From the cell containing the given text, extract its center point as (X, Y) coordinate. 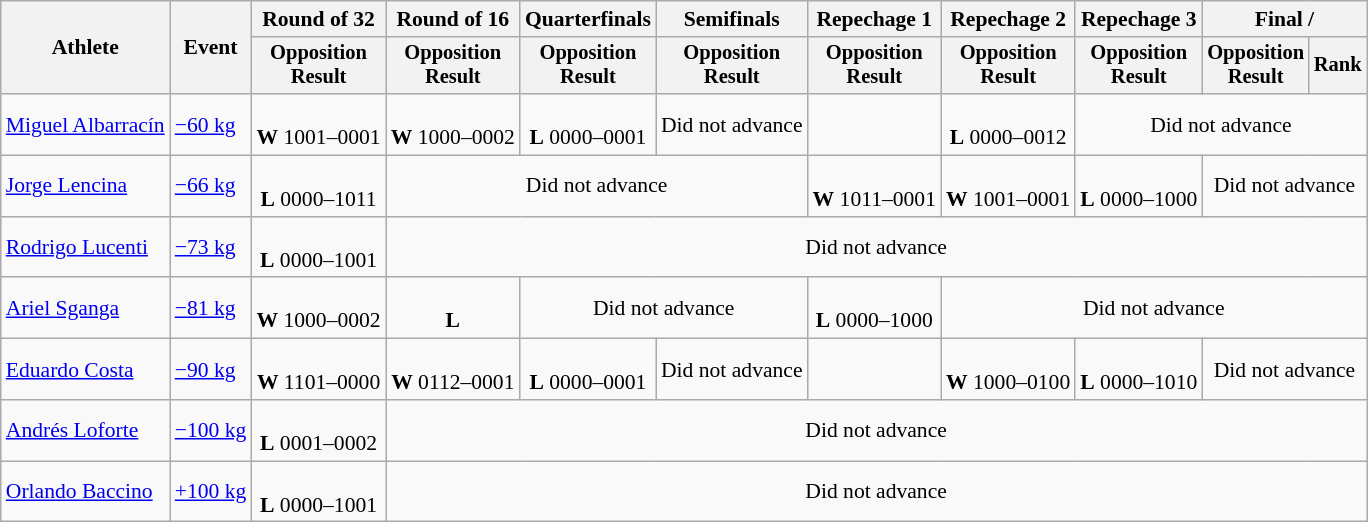
Jorge Lencina (86, 186)
Event (211, 48)
+100 kg (211, 492)
Eduardo Costa (86, 370)
Repechage 1 (874, 19)
W 1000–0100 (1008, 370)
Andrés Loforte (86, 430)
W 1011–0001 (874, 186)
L 0000–0012 (1008, 124)
−73 kg (211, 248)
L 0000–1010 (1138, 370)
Repechage 3 (1138, 19)
−100 kg (211, 430)
Rank (1338, 66)
Rodrigo Lucenti (86, 248)
W 1101–0000 (318, 370)
Quarterfinals (588, 19)
−66 kg (211, 186)
Semifinals (732, 19)
Orlando Baccino (86, 492)
Round of 16 (453, 19)
Miguel Albarracín (86, 124)
Round of 32 (318, 19)
Ariel Sganga (86, 308)
Athlete (86, 48)
−81 kg (211, 308)
−90 kg (211, 370)
−60 kg (211, 124)
L 0001–0002 (318, 430)
L 0000–1011 (318, 186)
L (453, 308)
W 0112–0001 (453, 370)
Final / (1284, 19)
Repechage 2 (1008, 19)
